Identify which cell holds the provided text, then report its (x, y) central coordinate. 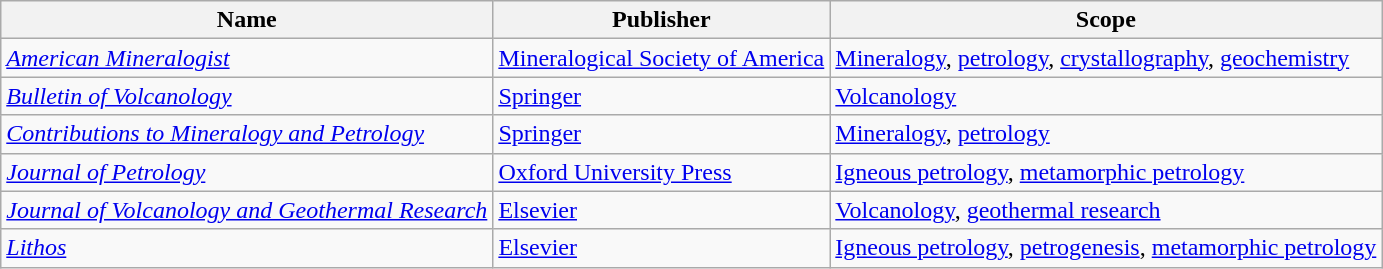
Journal of Petrology (247, 172)
Volcanology, geothermal research (1106, 210)
American Mineralogist (247, 58)
Igneous petrology, metamorphic petrology (1106, 172)
Bulletin of Volcanology (247, 96)
Name (247, 20)
Mineralogy, petrology, crystallography, geochemistry (1106, 58)
Oxford University Press (662, 172)
Scope (1106, 20)
Contributions to Mineralogy and Petrology (247, 134)
Mineralogical Society of America (662, 58)
Journal of Volcanology and Geothermal Research (247, 210)
Publisher (662, 20)
Lithos (247, 248)
Volcanology (1106, 96)
Igneous petrology, petrogenesis, metamorphic petrology (1106, 248)
Mineralogy, petrology (1106, 134)
